Provide the [x, y] coordinate of the cell's center where the given text is located.  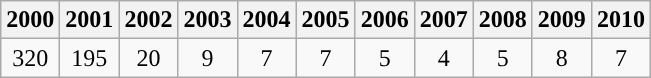
2001 [90, 20]
2007 [444, 20]
2003 [208, 20]
195 [90, 58]
2002 [148, 20]
4 [444, 58]
2010 [620, 20]
9 [208, 58]
8 [562, 58]
2008 [502, 20]
320 [30, 58]
2000 [30, 20]
2009 [562, 20]
2006 [384, 20]
20 [148, 58]
2005 [326, 20]
2004 [266, 20]
